Detect which cell encompasses the target text, then output its (X, Y) center coordinate. 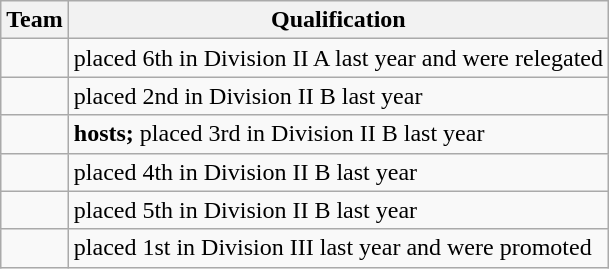
placed 6th in Division II A last year and were relegated (338, 58)
placed 4th in Division II B last year (338, 172)
Team (35, 20)
placed 5th in Division II B last year (338, 210)
hosts; placed 3rd in Division II B last year (338, 134)
placed 1st in Division III last year and were promoted (338, 248)
placed 2nd in Division II B last year (338, 96)
Qualification (338, 20)
